Provide the (X, Y) coordinate of the cell's center where the given text is located.  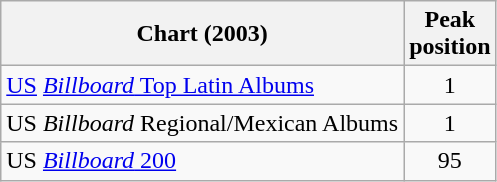
US Billboard Regional/Mexican Albums (202, 123)
95 (450, 161)
Chart (2003) (202, 34)
Peakposition (450, 34)
US Billboard 200 (202, 161)
US Billboard Top Latin Albums (202, 85)
